Extract the [X, Y] coordinate from the center of the cell holding the provided text.  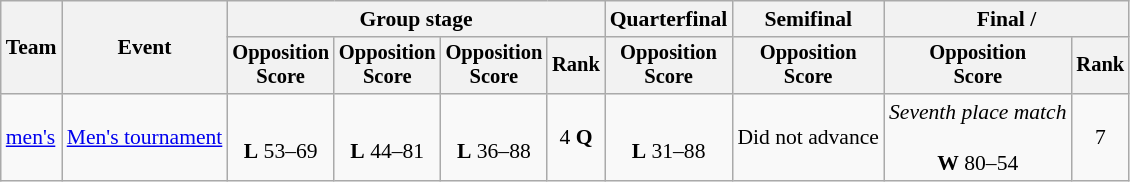
L 31–88 [669, 138]
L 44–81 [388, 138]
Quarterfinal [669, 19]
Did not advance [808, 138]
Semifinal [808, 19]
Event [145, 48]
7 [1101, 138]
men's [32, 138]
Final / [1006, 19]
Team [32, 48]
Men's tournament [145, 138]
Group stage [416, 19]
4 Q [576, 138]
L 36–88 [494, 138]
L 53–69 [280, 138]
Seventh place matchW 80–54 [978, 138]
